Extract the (x, y) coordinate from the center of the cell holding the provided text.  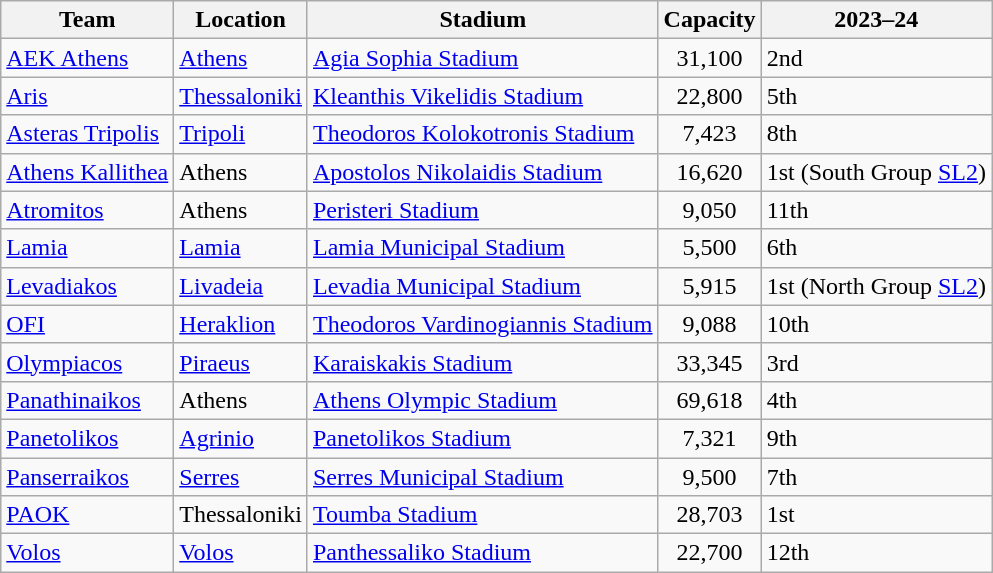
1st (876, 515)
12th (876, 553)
3rd (876, 362)
33,345 (710, 362)
Peristeri Stadium (482, 210)
PAOK (88, 515)
9,088 (710, 324)
Serres (241, 477)
AEK Athens (88, 58)
10th (876, 324)
Lamia Municipal Stadium (482, 248)
Apostolos Nikolaidis Stadium (482, 172)
Heraklion (241, 324)
Agrinio (241, 438)
7,321 (710, 438)
Stadium (482, 20)
Theodoros Vardinogiannis Stadium (482, 324)
Livadeia (241, 286)
7th (876, 477)
Levadiakos (88, 286)
Serres Municipal Stadium (482, 477)
Panathinaikos (88, 400)
69,618 (710, 400)
Tripoli (241, 134)
8th (876, 134)
Team (88, 20)
Athens Olympic Stadium (482, 400)
5th (876, 96)
22,800 (710, 96)
2023–24 (876, 20)
11th (876, 210)
Panserraikos (88, 477)
Atromitos (88, 210)
22,700 (710, 553)
Asteras Tripolis (88, 134)
Capacity (710, 20)
16,620 (710, 172)
1st (South Group SL2) (876, 172)
Panthessaliko Stadium (482, 553)
1st (North Group SL2) (876, 286)
6th (876, 248)
Agia Sophia Stadium (482, 58)
28,703 (710, 515)
9,050 (710, 210)
4th (876, 400)
7,423 (710, 134)
Panetolikos (88, 438)
Location (241, 20)
9th (876, 438)
2nd (876, 58)
Karaiskakis Stadium (482, 362)
Kleanthis Vikelidis Stadium (482, 96)
9,500 (710, 477)
OFI (88, 324)
Levadia Municipal Stadium (482, 286)
5,500 (710, 248)
31,100 (710, 58)
Piraeus (241, 362)
Olympiacos (88, 362)
Toumba Stadium (482, 515)
Panetolikos Stadium (482, 438)
Athens Kallithea (88, 172)
Aris (88, 96)
5,915 (710, 286)
Theodoros Kolokotronis Stadium (482, 134)
